Find where the given text appears and provide that cell's center as [X, Y] coordinate. 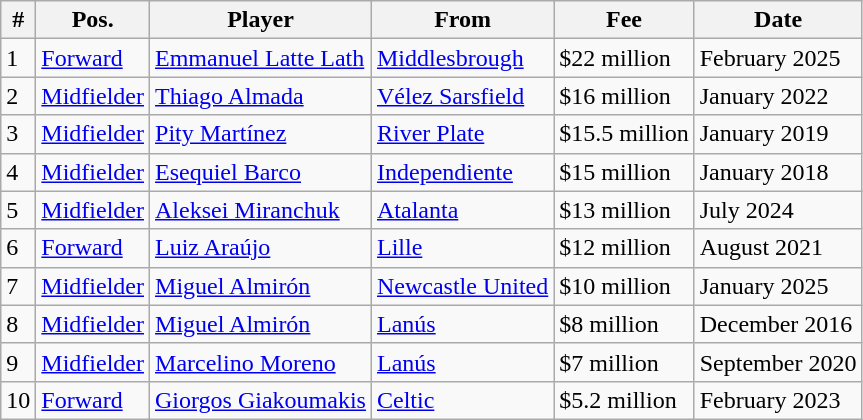
Celtic [462, 400]
Atalanta [462, 210]
5 [18, 210]
August 2021 [778, 248]
February 2023 [778, 400]
Middlesbrough [462, 58]
$12 million [624, 248]
December 2016 [778, 324]
Newcastle United [462, 286]
September 2020 [778, 362]
$22 million [624, 58]
Player [261, 20]
Esequiel Barco [261, 172]
$7 million [624, 362]
January 2019 [778, 134]
From [462, 20]
River Plate [462, 134]
6 [18, 248]
3 [18, 134]
Fee [624, 20]
2 [18, 96]
Date [778, 20]
July 2024 [778, 210]
Emmanuel Latte Lath [261, 58]
$5.2 million [624, 400]
8 [18, 324]
Aleksei Miranchuk [261, 210]
Independiente [462, 172]
Vélez Sarsfield [462, 96]
7 [18, 286]
9 [18, 362]
$10 million [624, 286]
Luiz Araújo [261, 248]
January 2025 [778, 286]
Thiago Almada [261, 96]
$15.5 million [624, 134]
4 [18, 172]
# [18, 20]
February 2025 [778, 58]
$13 million [624, 210]
10 [18, 400]
January 2022 [778, 96]
January 2018 [778, 172]
Lille [462, 248]
1 [18, 58]
Pos. [93, 20]
Pity Martínez [261, 134]
$8 million [624, 324]
Marcelino Moreno [261, 362]
$16 million [624, 96]
Giorgos Giakoumakis [261, 400]
$15 million [624, 172]
